Output the (X, Y) coordinate of the center of the cell containing the given text.  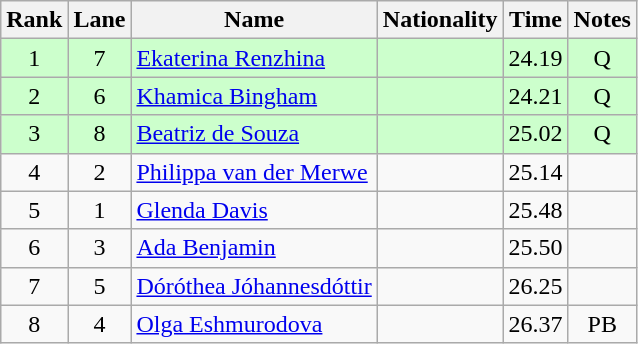
26.25 (536, 286)
Khamica Bingham (254, 96)
Name (254, 20)
Dóróthea Jóhannesdóttir (254, 286)
Beatriz de Souza (254, 134)
25.02 (536, 134)
Glenda Davis (254, 210)
Lane (100, 20)
Notes (602, 20)
Rank (34, 20)
25.50 (536, 248)
Olga Eshmurodova (254, 324)
Time (536, 20)
Nationality (440, 20)
Philippa van der Merwe (254, 172)
25.48 (536, 210)
26.37 (536, 324)
Ada Benjamin (254, 248)
24.21 (536, 96)
Ekaterina Renzhina (254, 58)
24.19 (536, 58)
PB (602, 324)
25.14 (536, 172)
